Capture the cell that displays the provided text and extract its [x, y] central coordinate. 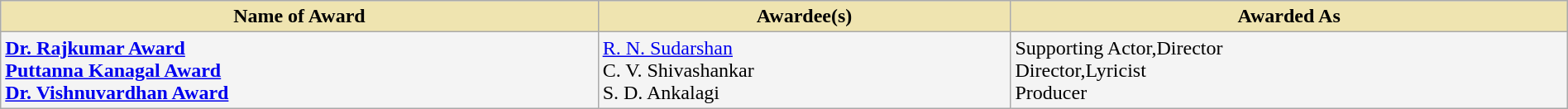
Name of Award [299, 17]
Supporting Actor,DirectorDirector,LyricistProducer [1288, 70]
Dr. Rajkumar AwardPuttanna Kanagal AwardDr. Vishnuvardhan Award [299, 70]
Awarded As [1288, 17]
R. N. SudarshanC. V. ShivashankarS. D. Ankalagi [804, 70]
Awardee(s) [804, 17]
